Output the [X, Y] coordinate of the center of the cell containing the given text.  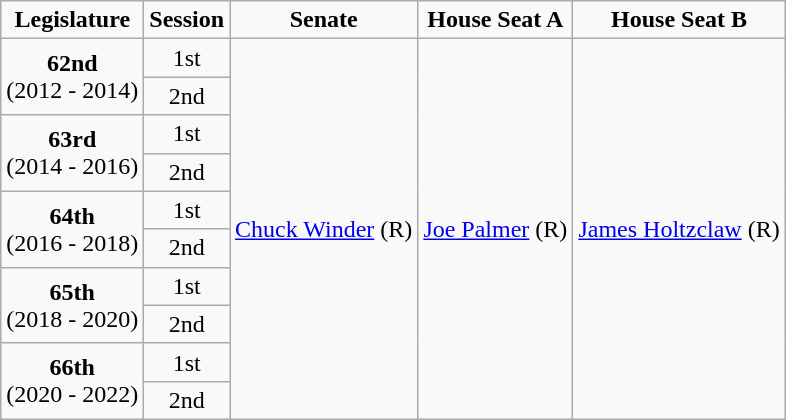
Joe Palmer (R) [496, 230]
Senate [324, 20]
63rd (2014 - 2016) [72, 153]
65th (2018 - 2020) [72, 305]
Session [187, 20]
Chuck Winder (R) [324, 230]
House Seat A [496, 20]
James Holtzclaw (R) [679, 230]
House Seat B [679, 20]
62nd (2012 - 2014) [72, 77]
64th (2016 - 2018) [72, 229]
Legislature [72, 20]
66th (2020 - 2022) [72, 381]
